Return (x, y) of the center of cell containing provided text 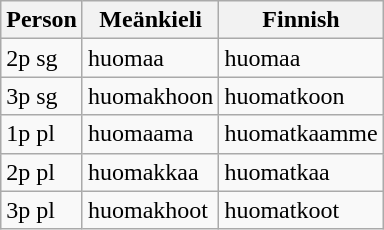
1p pl (42, 134)
huomakhoon (150, 96)
2p sg (42, 58)
3p pl (42, 210)
3p sg (42, 96)
Finnish (301, 20)
huomakhoot (150, 210)
Person (42, 20)
2p pl (42, 172)
huomatkaa (301, 172)
huomaama (150, 134)
Meänkieli (150, 20)
huomatkoot (301, 210)
huomatkaamme (301, 134)
huomatkoon (301, 96)
huomakkaa (150, 172)
